Locate the cell with the specified text and output its [x, y] center coordinate. 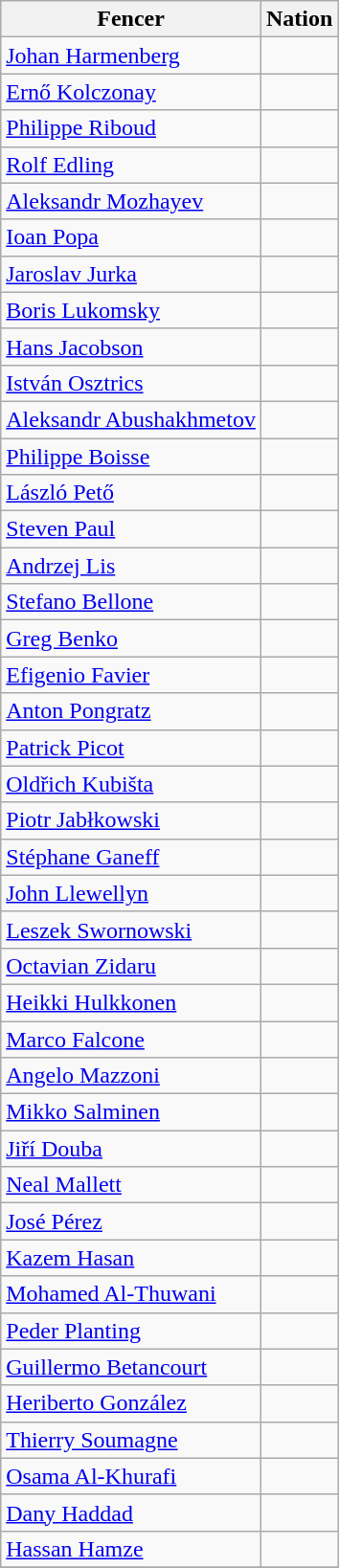
Mikko Salminen [131, 1112]
Octavian Zidaru [131, 966]
Heikki Hulkkonen [131, 1002]
José Pérez [131, 1221]
Boris Lukomsky [131, 310]
Johan Harmenberg [131, 56]
Jaroslav Jurka [131, 274]
Angelo Mazzoni [131, 1076]
László Pető [131, 493]
Peder Planting [131, 1331]
Philippe Riboud [131, 128]
Aleksandr Abushakhmetov [131, 419]
Neal Mallett [131, 1185]
Guillermo Betancourt [131, 1367]
Efigenio Favier [131, 675]
Rolf Edling [131, 165]
Nation [299, 19]
Osama Al-Khurafi [131, 1476]
Piotr Jabłkowski [131, 820]
Fencer [131, 19]
Marco Falcone [131, 1039]
Aleksandr Mozhayev [131, 201]
Philippe Boisse [131, 457]
Heriberto González [131, 1403]
Kazem Hasan [131, 1258]
Steven Paul [131, 529]
Greg Benko [131, 638]
John Llewellyn [131, 893]
Ioan Popa [131, 237]
Andrzej Lis [131, 566]
Mohamed Al-Thuwani [131, 1294]
Hassan Hamze [131, 1549]
Thierry Soumagne [131, 1440]
Hans Jacobson [131, 347]
Jiří Douba [131, 1149]
István Osztrics [131, 383]
Ernő Kolczonay [131, 92]
Patrick Picot [131, 748]
Leszek Swornowski [131, 930]
Dany Haddad [131, 1512]
Stefano Bellone [131, 602]
Oldřich Kubišta [131, 784]
Stéphane Ganeff [131, 857]
Anton Pongratz [131, 711]
